Output the [X, Y] coordinate of the center of the cell containing the given text.  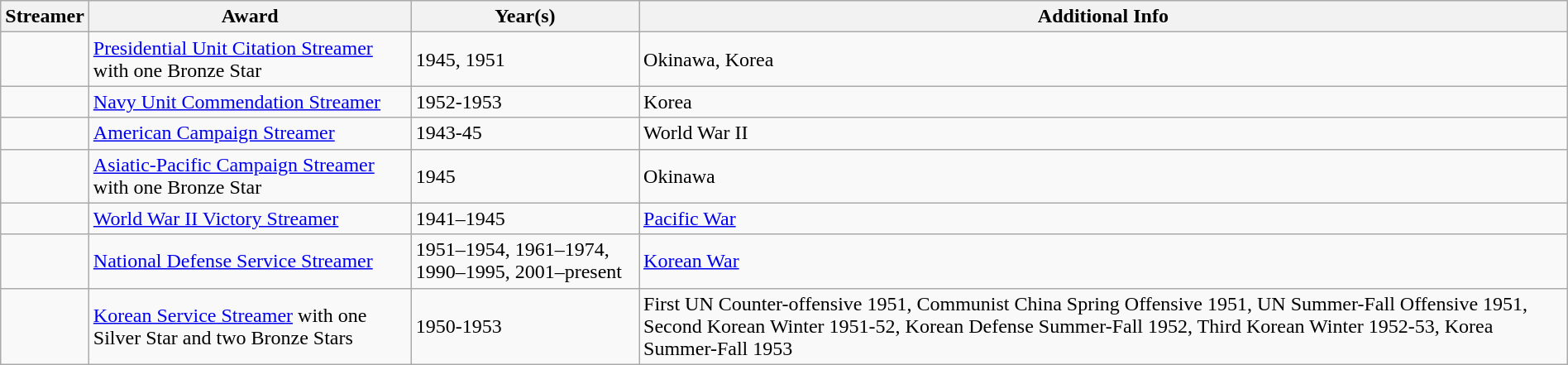
1941–1945 [524, 219]
Navy Unit Commendation Streamer [250, 102]
1945 [524, 175]
Streamer [45, 17]
Asiatic-Pacific Campaign Streamer with one Bronze Star [250, 175]
1943-45 [524, 133]
Korea [1103, 102]
Korean Service Streamer with one Silver Star and two Bronze Stars [250, 326]
National Defense Service Streamer [250, 262]
1950-1953 [524, 326]
Year(s) [524, 17]
Okinawa, Korea [1103, 60]
World War II [1103, 133]
1945, 1951 [524, 60]
Okinawa [1103, 175]
Korean War [1103, 262]
1951–1954, 1961–1974, 1990–1995, 2001–present [524, 262]
Award [250, 17]
Pacific War [1103, 219]
American Campaign Streamer [250, 133]
1952-1953 [524, 102]
World War II Victory Streamer [250, 219]
Presidential Unit Citation Streamer with one Bronze Star [250, 60]
Additional Info [1103, 17]
